Extract the [x, y] coordinate from the center of the cell holding the provided text.  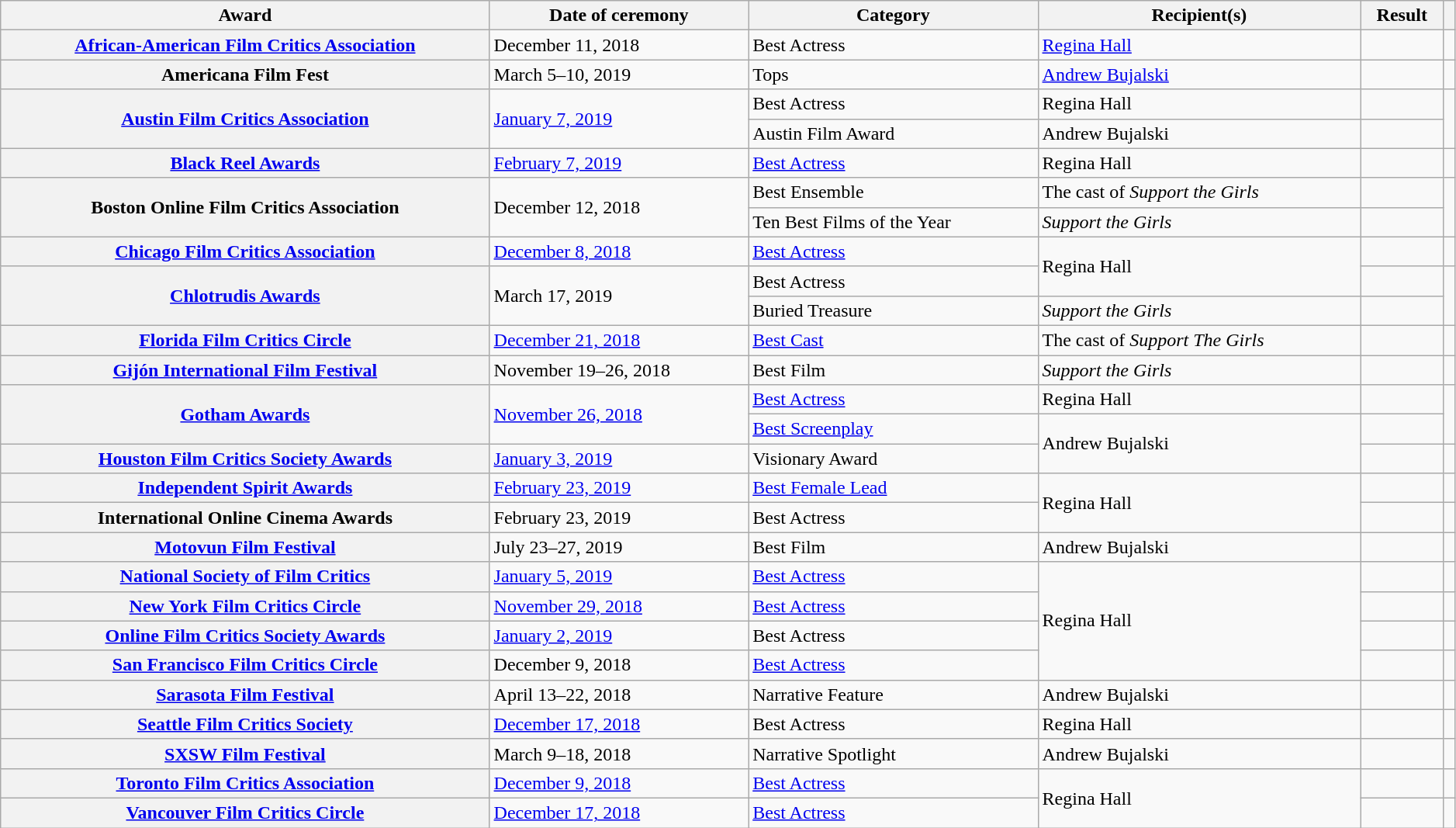
Chicago Film Critics Association [245, 251]
Chlotrudis Awards [245, 296]
San Francisco Film Critics Circle [245, 665]
International Online Cinema Awards [245, 518]
African-American Film Critics Association [245, 45]
March 5–10, 2019 [619, 74]
March 9–18, 2018 [619, 754]
Best Screenplay [894, 429]
January 2, 2019 [619, 636]
Motovun Film Festival [245, 547]
July 23–27, 2019 [619, 547]
SXSW Film Festival [245, 754]
Narrative Feature [894, 695]
Austin Film Award [894, 133]
Category [894, 16]
Independent Spirit Awards [245, 488]
Gotham Awards [245, 414]
Narrative Spotlight [894, 754]
December 21, 2018 [619, 340]
Award [245, 16]
Gijón International Film Festival [245, 370]
November 19–26, 2018 [619, 370]
December 12, 2018 [619, 207]
New York Film Critics Circle [245, 606]
Boston Online Film Critics Association [245, 207]
The cast of Support The Girls [1199, 340]
Best Ensemble [894, 192]
January 7, 2019 [619, 119]
Florida Film Critics Circle [245, 340]
February 7, 2019 [619, 163]
Americana Film Fest [245, 74]
December 8, 2018 [619, 251]
December 11, 2018 [619, 45]
Recipient(s) [1199, 16]
National Society of Film Critics [245, 577]
Buried Treasure [894, 310]
March 17, 2019 [619, 296]
Result [1402, 16]
Best Female Lead [894, 488]
Houston Film Critics Society Awards [245, 459]
Online Film Critics Society Awards [245, 636]
Tops [894, 74]
January 3, 2019 [619, 459]
Visionary Award [894, 459]
Best Cast [894, 340]
Vancouver Film Critics Circle [245, 812]
The cast of Support the Girls [1199, 192]
Ten Best Films of the Year [894, 222]
Austin Film Critics Association [245, 119]
November 29, 2018 [619, 606]
January 5, 2019 [619, 577]
Date of ceremony [619, 16]
Black Reel Awards [245, 163]
Seattle Film Critics Society [245, 724]
Sarasota Film Festival [245, 695]
Toronto Film Critics Association [245, 783]
April 13–22, 2018 [619, 695]
November 26, 2018 [619, 414]
